Pinpoint the cell where the given text exists, returning its [X, Y] midpoint coordinate. 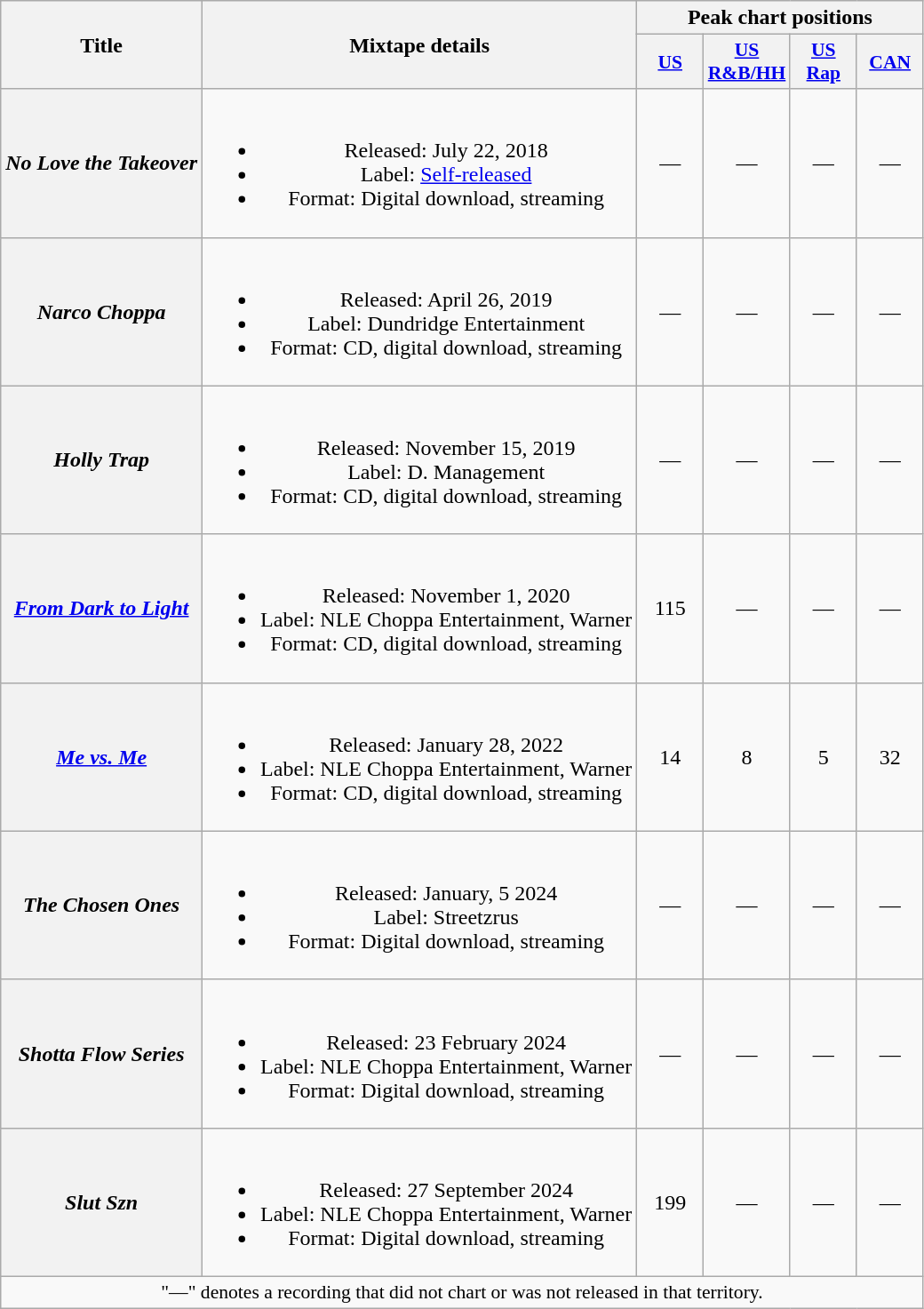
199 [670, 1201]
Mixtape details [419, 44]
Shotta Flow Series [101, 1054]
Released: November 15, 2019Label: D. ManagementFormat: CD, digital download, streaming [419, 460]
Released: November 1, 2020Label: NLE Choppa Entertainment, WarnerFormat: CD, digital download, streaming [419, 608]
Released: July 22, 2018Label: Self-releasedFormat: Digital download, streaming [419, 164]
Narco Choppa [101, 311]
Released: 27 September 2024Label: NLE Choppa Entertainment, WarnerFormat: Digital download, streaming [419, 1201]
Released: January, 5 2024Label: StreetzrusFormat: Digital download, streaming [419, 905]
The Chosen Ones [101, 905]
Released: 23 February 2024Label: NLE Choppa Entertainment, WarnerFormat: Digital download, streaming [419, 1054]
No Love the Takeover [101, 164]
"—" denotes a recording that did not chart or was not released in that territory. [462, 1292]
Me vs. Me [101, 757]
8 [747, 757]
32 [890, 757]
USRap [823, 62]
Title [101, 44]
Released: April 26, 2019Label: Dundridge EntertainmentFormat: CD, digital download, streaming [419, 311]
Released: January 28, 2022Label: NLE Choppa Entertainment, WarnerFormat: CD, digital download, streaming [419, 757]
US [670, 62]
Slut Szn [101, 1201]
CAN [890, 62]
USR&B/HH [747, 62]
Peak chart positions [780, 18]
Holly Trap [101, 460]
5 [823, 757]
From Dark to Light [101, 608]
115 [670, 608]
14 [670, 757]
